Output the [X, Y] coordinate of the center of the cell containing the given text.  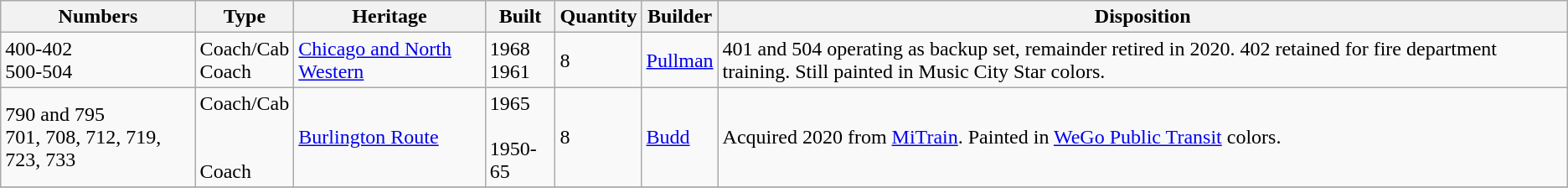
Burlington Route [389, 138]
19681961 [520, 60]
Type [245, 17]
Quantity [598, 17]
Acquired 2020 from MiTrain. Painted in WeGo Public Transit colors. [1142, 138]
Chicago and North Western [389, 60]
401 and 504 operating as backup set, remainder retired in 2020. 402 retained for fire department training. Still painted in Music City Star colors. [1142, 60]
790 and 795701, 708, 712, 719, 723, 733 [98, 138]
Built [520, 17]
19651950-65 [520, 138]
400-402500-504 [98, 60]
Pullman [680, 60]
Heritage [389, 17]
Budd [680, 138]
Numbers [98, 17]
Builder [680, 17]
Disposition [1142, 17]
